Find where the given text appears and provide that cell's center as [x, y] coordinate. 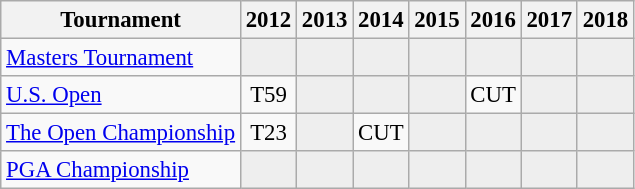
2013 [325, 20]
2017 [549, 20]
T23 [268, 133]
T59 [268, 95]
2015 [437, 20]
PGA Championship [121, 170]
Tournament [121, 20]
The Open Championship [121, 133]
U.S. Open [121, 95]
2014 [381, 20]
2012 [268, 20]
2016 [493, 20]
Masters Tournament [121, 58]
2018 [605, 20]
